Return (x, y) of the center of cell containing provided text 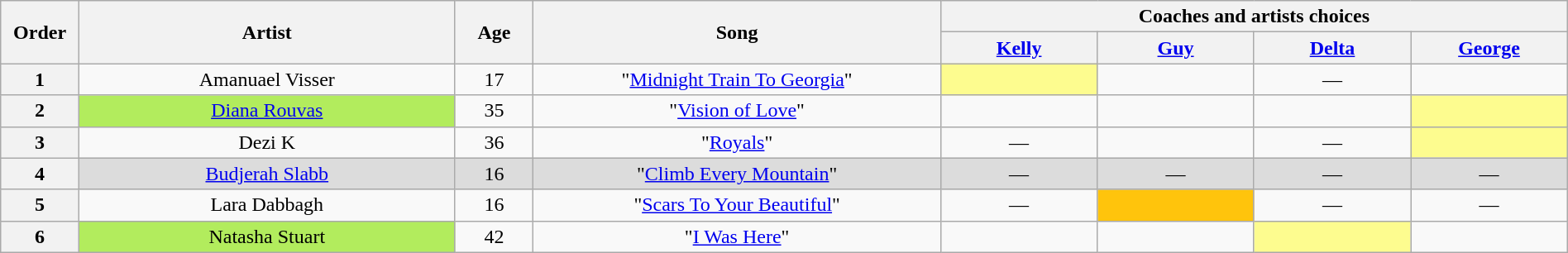
"Scars To Your Beautiful" (738, 205)
"Climb Every Mountain" (738, 174)
"Royals" (738, 142)
Amanuael Visser (266, 79)
"I Was Here" (738, 236)
Diana Rouvas (266, 111)
36 (495, 142)
"Midnight Train To Georgia" (738, 79)
Delta (1331, 48)
Lara Dabbagh (266, 205)
George (1489, 48)
3 (40, 142)
1 (40, 79)
42 (495, 236)
Dezi K (266, 142)
Guy (1176, 48)
6 (40, 236)
Age (495, 32)
Order (40, 32)
"Vision of Love" (738, 111)
4 (40, 174)
Kelly (1019, 48)
17 (495, 79)
2 (40, 111)
Natasha Stuart (266, 236)
Artist (266, 32)
5 (40, 205)
35 (495, 111)
Song (738, 32)
Budjerah Slabb (266, 174)
Coaches and artists choices (1254, 17)
